For the text-containing cell, return its midpoint in [X, Y] coordinate format. 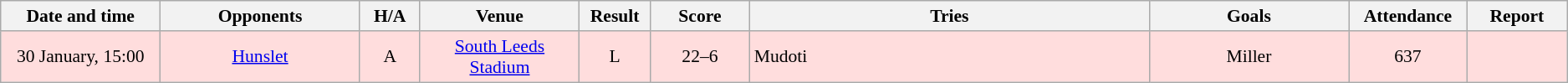
30 January, 15:00 [80, 57]
Venue [500, 16]
L [615, 57]
H/A [390, 16]
22–6 [699, 57]
Result [615, 16]
Goals [1249, 16]
Hunslet [261, 57]
Opponents [261, 16]
South Leeds Stadium [500, 57]
Score [699, 16]
Tries [950, 16]
Date and time [80, 16]
Miller [1249, 57]
Report [1517, 16]
Mudoti [950, 57]
A [390, 57]
Attendance [1408, 16]
637 [1408, 57]
